Extract the [x, y] coordinate from the center of the cell holding the provided text.  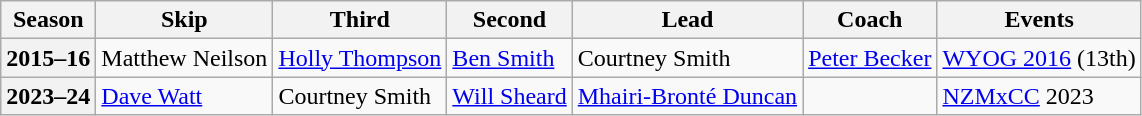
Third [360, 20]
Ben Smith [510, 58]
NZMxCC 2023 [1039, 96]
Events [1039, 20]
Peter Becker [870, 58]
Holly Thompson [360, 58]
Second [510, 20]
Mhairi-Bronté Duncan [687, 96]
Season [48, 20]
Will Sheard [510, 96]
Lead [687, 20]
Matthew Neilson [184, 58]
Dave Watt [184, 96]
WYOG 2016 (13th) [1039, 58]
2015–16 [48, 58]
Skip [184, 20]
Coach [870, 20]
2023–24 [48, 96]
